For the text-containing cell, return its midpoint in (x, y) coordinate format. 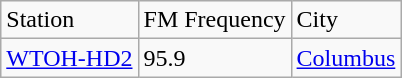
FM Frequency (214, 20)
Station (70, 20)
City (346, 20)
WTOH-HD2 (70, 58)
95.9 (214, 58)
Columbus (346, 58)
